Determine the (X, Y) coordinate at the center of the cell enclosing the given text.  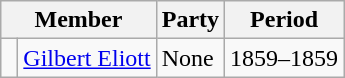
None (190, 58)
Period (284, 20)
Member (78, 20)
1859–1859 (284, 58)
Gilbert Eliott (87, 58)
Party (190, 20)
